Pinpoint the cell where the given text exists, returning its (X, Y) midpoint coordinate. 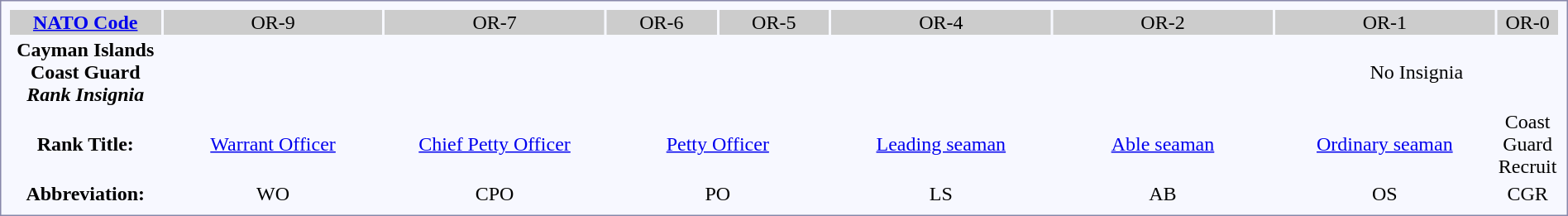
NATO Code (85, 22)
AB (1163, 194)
Abbreviation: (85, 194)
Petty Officer (718, 144)
OR-7 (495, 22)
CPO (495, 194)
WO (273, 194)
Coast Guard Recruit (1527, 144)
OR-1 (1384, 22)
PO (718, 194)
Warrant Officer (273, 144)
Rank Title: (85, 144)
OR-4 (941, 22)
Able seaman (1163, 144)
CGR (1527, 194)
Chief Petty Officer (495, 144)
No Insignia (1416, 72)
OR-0 (1527, 22)
OR-6 (662, 22)
LS (941, 194)
OR-5 (774, 22)
Leading seaman (941, 144)
OS (1384, 194)
Ordinary seaman (1384, 144)
Cayman Islands Coast Guard Rank Insignia (85, 72)
OR-9 (273, 22)
OR-2 (1163, 22)
